Scan for the cell matching the given text and deliver its [X, Y] coordinate at center. 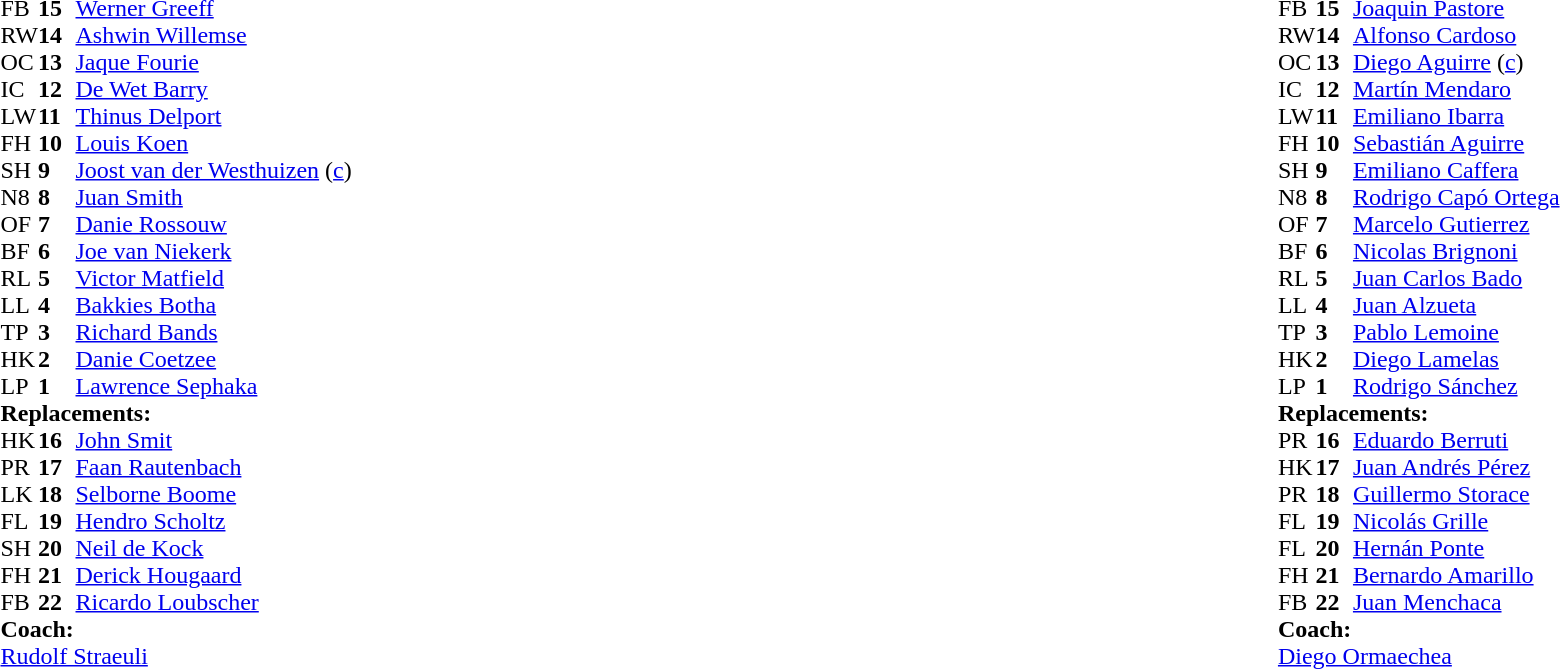
LK [19, 494]
Louis Koen [214, 144]
Juan Menchaca [1456, 602]
Nicolas Brignoni [1456, 252]
Guillermo Storace [1456, 494]
Marcelo Gutierrez [1456, 224]
John Smit [214, 440]
Nicolás Grille [1456, 522]
Bakkies Botha [214, 306]
Danie Rossouw [214, 224]
Hernán Ponte [1456, 548]
Diego Ormaechea [1419, 656]
Victor Matfield [214, 278]
Rudolf Straeuli [176, 656]
Juan Carlos Bado [1456, 278]
Pablo Lemoine [1456, 332]
Neil de Kock [214, 548]
Alfonso Cardoso [1456, 36]
Joost van der Westhuizen (c) [214, 170]
Juan Andrés Pérez [1456, 468]
Selborne Boome [214, 494]
Rodrigo Capó Ortega [1456, 198]
Hendro Scholtz [214, 522]
Emiliano Caffera [1456, 170]
Lawrence Sephaka [214, 386]
Juan Alzueta [1456, 306]
Thinus Delport [214, 116]
Diego Lamelas [1456, 360]
Danie Coetzee [214, 360]
Martín Mendaro [1456, 90]
Bernardo Amarillo [1456, 576]
Rodrigo Sánchez [1456, 386]
Diego Aguirre (c) [1456, 62]
Faan Rautenbach [214, 468]
Jaque Fourie [214, 62]
Juan Smith [214, 198]
Richard Bands [214, 332]
Derick Hougaard [214, 576]
De Wet Barry [214, 90]
Sebastián Aguirre [1456, 144]
Ashwin Willemse [214, 36]
Joe van Niekerk [214, 252]
Ricardo Loubscher [214, 602]
Eduardo Berruti [1456, 440]
Emiliano Ibarra [1456, 116]
